Find where the given text appears and provide that cell's center as (X, Y) coordinate. 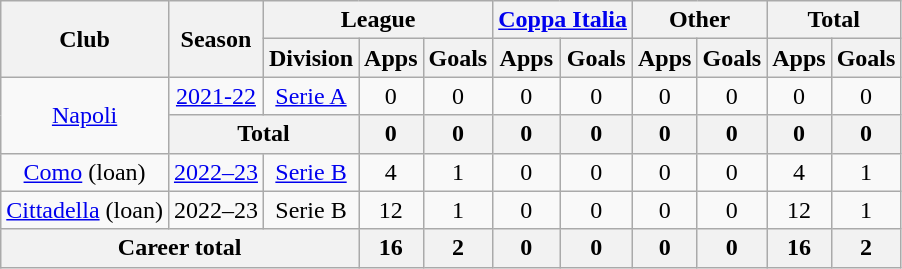
Career total (180, 248)
Division (310, 58)
Napoli (85, 115)
Other (700, 20)
2021-22 (216, 96)
Club (85, 39)
Coppa Italia (563, 20)
Season (216, 39)
Como (loan) (85, 172)
Cittadella (loan) (85, 210)
Serie A (310, 96)
League (378, 20)
